Determine the [x, y] coordinate at the center of the cell enclosing the given text.  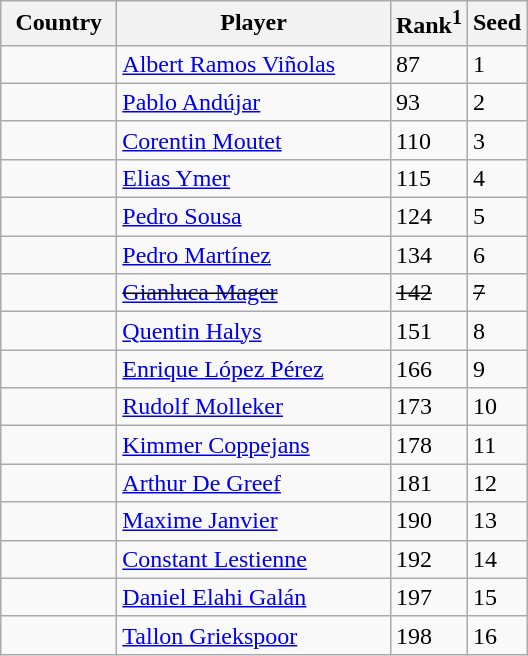
14 [496, 559]
16 [496, 635]
Corentin Moutet [254, 140]
2 [496, 102]
4 [496, 178]
Constant Lestienne [254, 559]
Rudolf Molleker [254, 407]
11 [496, 445]
Kimmer Coppejans [254, 445]
198 [428, 635]
151 [428, 331]
Pablo Andújar [254, 102]
Tallon Griekspoor [254, 635]
Elias Ymer [254, 178]
Pedro Sousa [254, 217]
166 [428, 369]
93 [428, 102]
Enrique López Pérez [254, 369]
181 [428, 483]
Albert Ramos Viñolas [254, 64]
12 [496, 483]
173 [428, 407]
5 [496, 217]
Pedro Martínez [254, 255]
115 [428, 178]
10 [496, 407]
190 [428, 521]
192 [428, 559]
9 [496, 369]
197 [428, 597]
15 [496, 597]
87 [428, 64]
110 [428, 140]
6 [496, 255]
178 [428, 445]
13 [496, 521]
124 [428, 217]
134 [428, 255]
Rank1 [428, 24]
Arthur De Greef [254, 483]
Gianluca Mager [254, 293]
7 [496, 293]
8 [496, 331]
Daniel Elahi Galán [254, 597]
3 [496, 140]
Country [59, 24]
Quentin Halys [254, 331]
142 [428, 293]
Player [254, 24]
1 [496, 64]
Maxime Janvier [254, 521]
Seed [496, 24]
